Search for the cell housing the specified text and yield its (x, y) center coordinate. 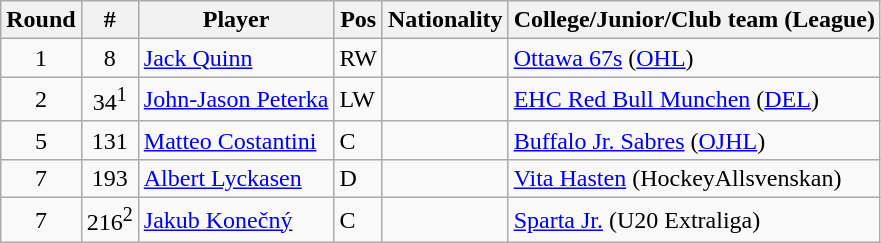
Buffalo Jr. Sabres (OJHL) (694, 140)
193 (110, 178)
Ottawa 67s (OHL) (694, 58)
1 (41, 58)
Matteo Costantini (236, 140)
College/Junior/Club team (League) (694, 20)
Vita Hasten (HockeyAllsvenskan) (694, 178)
D (358, 178)
131 (110, 140)
2 (41, 100)
5 (41, 140)
Round (41, 20)
EHC Red Bull Munchen (DEL) (694, 100)
Sparta Jr. (U20 Extraliga) (694, 220)
# (110, 20)
Jack Quinn (236, 58)
341 (110, 100)
LW (358, 100)
Jakub Konečný (236, 220)
2162 (110, 220)
John-Jason Peterka (236, 100)
Pos (358, 20)
Albert Lyckasen (236, 178)
Nationality (445, 20)
8 (110, 58)
RW (358, 58)
Player (236, 20)
